Return [X, Y] of the center of cell containing provided text 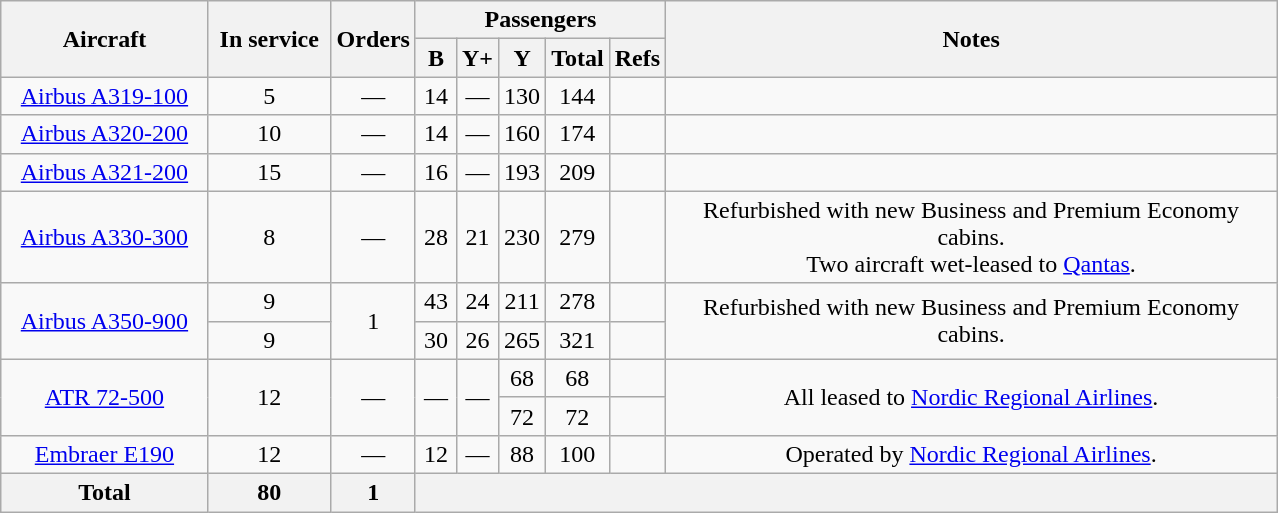
209 [578, 172]
230 [522, 237]
5 [269, 96]
Airbus A320-200 [104, 134]
Y [522, 58]
Airbus A350-900 [104, 321]
80 [269, 492]
28 [436, 237]
B [436, 58]
174 [578, 134]
160 [522, 134]
265 [522, 340]
Notes [972, 39]
279 [578, 237]
Refurbished with new Business and Premium Economy cabins.Two aircraft wet-leased to Qantas. [972, 237]
211 [522, 302]
43 [436, 302]
144 [578, 96]
100 [578, 454]
Y+ [477, 58]
Refurbished with new Business and Premium Economy cabins. [972, 321]
16 [436, 172]
Operated by Nordic Regional Airlines. [972, 454]
Passengers [540, 20]
Airbus A330-300 [104, 237]
278 [578, 302]
10 [269, 134]
All leased to Nordic Regional Airlines. [972, 397]
30 [436, 340]
Airbus A319-100 [104, 96]
24 [477, 302]
ATR 72-500 [104, 397]
8 [269, 237]
Refs [637, 58]
88 [522, 454]
130 [522, 96]
In service [269, 39]
21 [477, 237]
193 [522, 172]
26 [477, 340]
15 [269, 172]
Embraer E190 [104, 454]
Airbus A321-200 [104, 172]
321 [578, 340]
Aircraft [104, 39]
Orders [373, 39]
